Locate the cell with the specified text and output its [x, y] center coordinate. 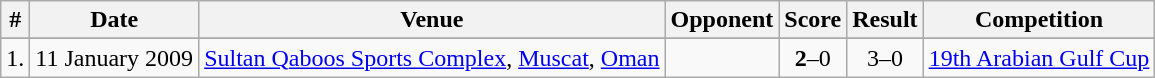
3–0 [885, 58]
Opponent [722, 20]
1. [16, 58]
19th Arabian Gulf Cup [1039, 58]
Competition [1039, 20]
Result [885, 20]
# [16, 20]
2–0 [813, 58]
Date [114, 20]
Venue [432, 20]
Score [813, 20]
11 January 2009 [114, 58]
Sultan Qaboos Sports Complex, Muscat, Oman [432, 58]
